Return [X, Y] of the center of cell containing provided text 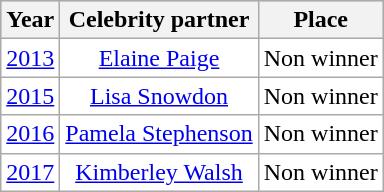
2013 [30, 58]
Celebrity partner [159, 20]
Kimberley Walsh [159, 172]
2017 [30, 172]
Elaine Paige [159, 58]
Place [320, 20]
2016 [30, 134]
2015 [30, 96]
Pamela Stephenson [159, 134]
Lisa Snowdon [159, 96]
Year [30, 20]
